Detect which cell encompasses the target text, then output its (x, y) center coordinate. 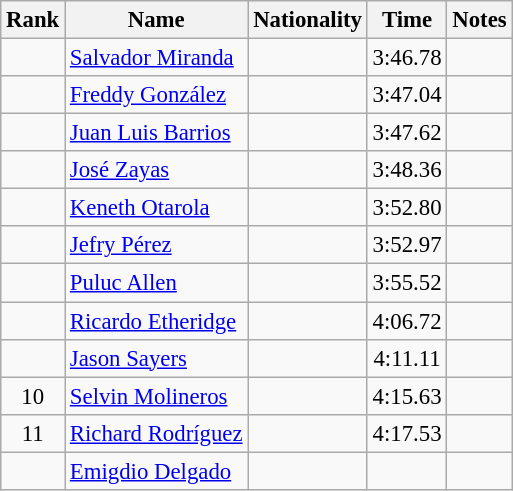
10 (33, 396)
4:17.53 (407, 433)
Jefry Pérez (156, 245)
Salvador Miranda (156, 58)
Selvin Molineros (156, 396)
Freddy González (156, 95)
Notes (480, 20)
Juan Luis Barrios (156, 133)
Richard Rodríguez (156, 433)
José Zayas (156, 170)
3:52.80 (407, 208)
Ricardo Etheridge (156, 321)
Emigdio Delgado (156, 471)
11 (33, 433)
4:06.72 (407, 321)
Jason Sayers (156, 358)
3:47.62 (407, 133)
Name (156, 20)
3:52.97 (407, 245)
Time (407, 20)
Keneth Otarola (156, 208)
3:47.04 (407, 95)
4:15.63 (407, 396)
3:48.36 (407, 170)
Puluc Allen (156, 283)
Rank (33, 20)
4:11.11 (407, 358)
3:55.52 (407, 283)
3:46.78 (407, 58)
Nationality (308, 20)
